Extract the [x, y] coordinate from the center of the cell holding the provided text.  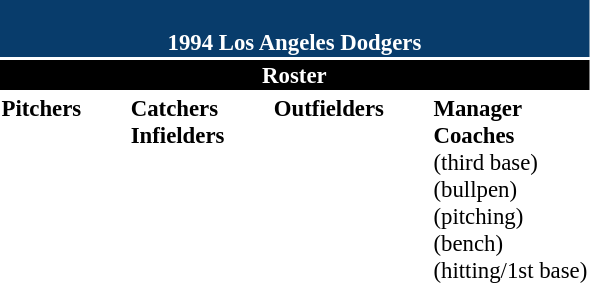
Roster [294, 75]
1994 Los Angeles Dodgers [294, 28]
